From the cell containing the given text, extract its center point as (X, Y) coordinate. 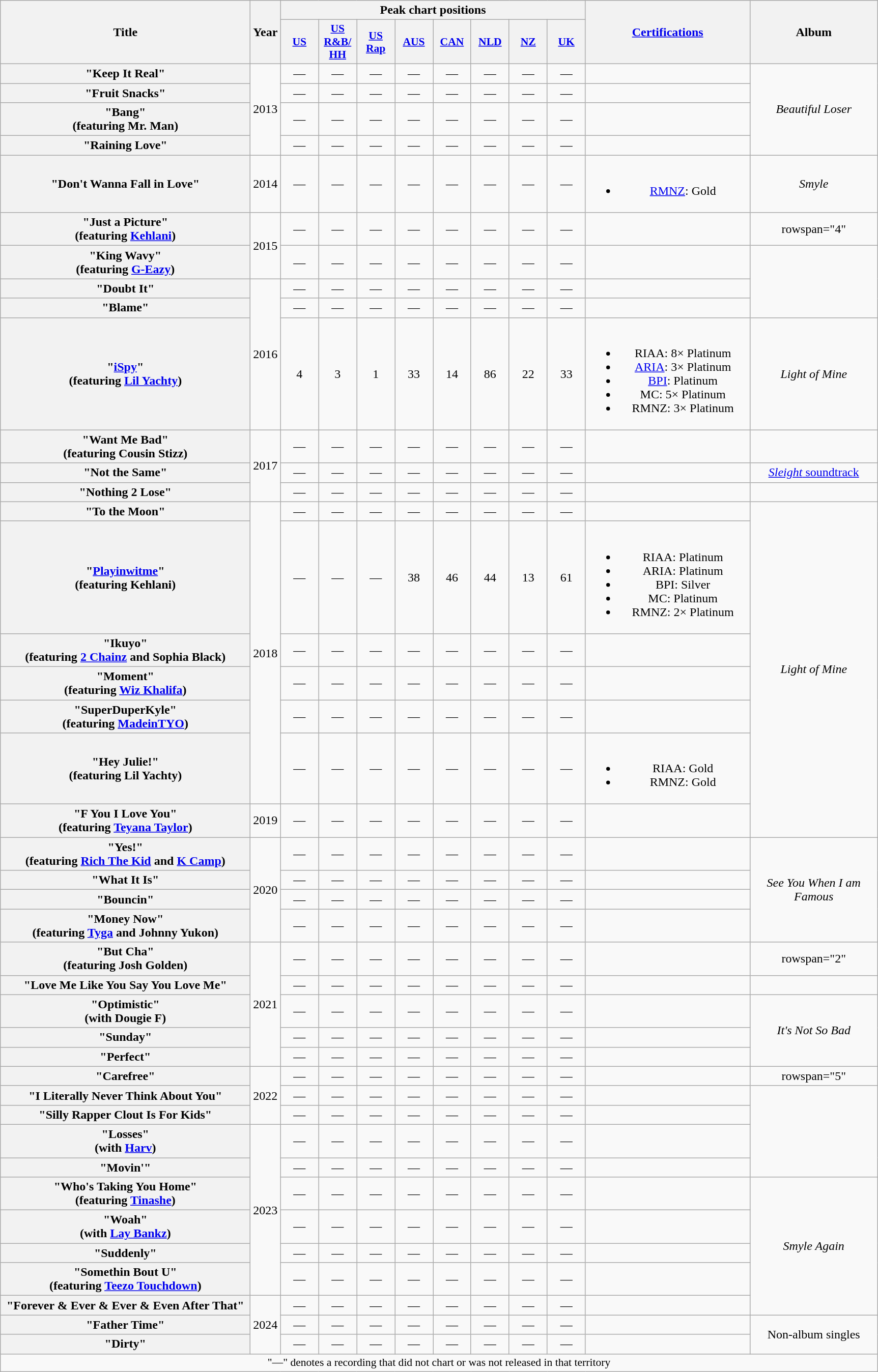
"Just a Picture"(featuring Kehlani) (125, 229)
See You When I am Famous (813, 890)
2019 (266, 821)
RIAA: PlatinumARIA: PlatinumBPI: SilverMC: PlatinumRMNZ: 2× Platinum (668, 577)
86 (490, 373)
"Nothing 2 Lose" (125, 492)
Album (813, 33)
"Blame" (125, 308)
It's Not So Bad (813, 1031)
"—" denotes a recording that did not chart or was not released in that territory (439, 1363)
"Bouncin" (125, 899)
RIAA: 8× PlatinumARIA: 3× PlatinumBPI: PlatinumMC: 5× PlatinumRMNZ: 3× Platinum (668, 373)
Title (125, 33)
"Money Now"(featuring Tyga and Johnny Yukon) (125, 926)
USRap (376, 42)
3 (338, 373)
"Raining Love" (125, 145)
1 (376, 373)
Smyle (813, 184)
Beautiful Loser (813, 109)
US (299, 42)
2022 (266, 1095)
2018 (266, 653)
"Somethin Bout U"(featuring Teezo Touchdown) (125, 1279)
"Love Me Like You Say You Love Me" (125, 985)
"Father Time" (125, 1325)
Non-album singles (813, 1334)
rowspan="5" (813, 1076)
14 (452, 373)
2017 (266, 466)
UK (566, 42)
"Perfect" (125, 1057)
46 (452, 577)
61 (566, 577)
2021 (266, 1004)
"Not the Same" (125, 473)
"Suddenly" (125, 1253)
"Playinwitme"(featuring Kehlani) (125, 577)
2024 (266, 1325)
"Forever & Ever & Ever & Even After That" (125, 1305)
"Fruit Snacks" (125, 93)
"Don't Wanna Fall in Love" (125, 184)
2020 (266, 890)
2014 (266, 184)
"Want Me Bad"(featuring Cousin Stizz) (125, 447)
"King Wavy"(featuring G-Eazy) (125, 262)
"Sunday" (125, 1037)
"Moment"(featuring Wiz Khalifa) (125, 683)
NLD (490, 42)
US R&B/HH (338, 42)
"Silly Rapper Clout Is For Kids" (125, 1115)
"Hey Julie!"(featuring Lil Yachty) (125, 769)
"iSpy"(featuring Lil Yachty) (125, 373)
"Ikuyo"(featuring 2 Chainz and Sophia Black) (125, 650)
CAN (452, 42)
"Doubt It" (125, 288)
2023 (266, 1210)
"Bang"(featuring Mr. Man) (125, 119)
2016 (266, 354)
13 (528, 577)
2015 (266, 246)
Sleight soundtrack (813, 473)
"Carefree" (125, 1076)
"To the Moon" (125, 511)
"Woah"(with Lay Bankz) (125, 1227)
2013 (266, 109)
rowspan="4" (813, 229)
AUS (414, 42)
RMNZ: Gold (668, 184)
"Who's Taking You Home"(featuring Tinashe) (125, 1193)
Smyle Again (813, 1246)
"I Literally Never Think About You" (125, 1095)
22 (528, 373)
Certifications (668, 33)
44 (490, 577)
"Dirty" (125, 1344)
Year (266, 33)
rowspan="2" (813, 958)
RIAA: GoldRMNZ: Gold (668, 769)
"Keep It Real" (125, 73)
"Optimistic"(with Dougie F) (125, 1011)
"Movin'" (125, 1167)
"Yes!"(featuring Rich The Kid and K Camp) (125, 854)
4 (299, 373)
"But Cha"(featuring Josh Golden) (125, 958)
"Losses"(with Harv) (125, 1141)
38 (414, 577)
NZ (528, 42)
"What It Is" (125, 880)
"F You I Love You"(featuring Teyana Taylor) (125, 821)
"SuperDuperKyle"(featuring MadeinTYO) (125, 716)
Peak chart positions (433, 10)
